Identify which cell holds the provided text, then report its (x, y) central coordinate. 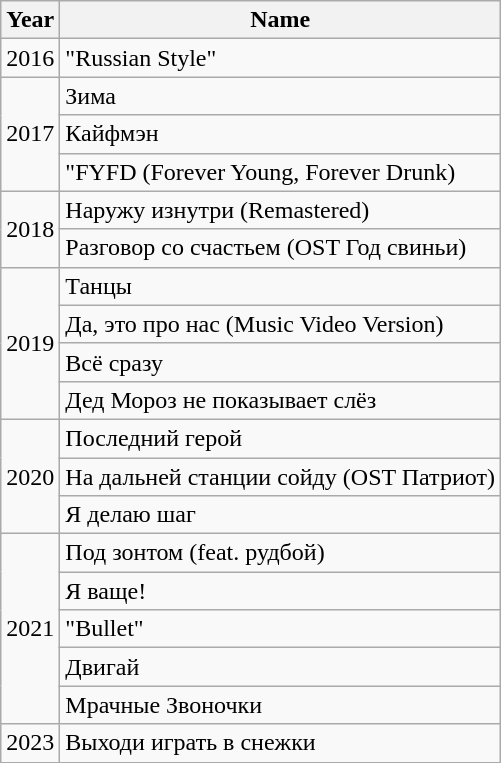
Всё сразу (280, 362)
Кайфмэн (280, 134)
"FYFD (Forever Young, Forever Drunk) (280, 172)
Да, это про нас (Music Video Version) (280, 324)
Name (280, 20)
Двигай (280, 667)
Я ваще! (280, 591)
"Bullet" (280, 629)
Наружу изнутри (Remastered) (280, 210)
2020 (30, 476)
Последний герой (280, 438)
На дальней станции сойду (OST Патриот) (280, 477)
2017 (30, 134)
Танцы (280, 286)
2023 (30, 743)
2021 (30, 629)
Дед Мороз не показывает слёз (280, 400)
"Russian Style" (280, 58)
Выходи играть в снежки (280, 743)
Я делаю шаг (280, 515)
2018 (30, 229)
Year (30, 20)
2016 (30, 58)
Под зонтом (feat. рудбой) (280, 553)
Разговор со счастьем (OST Год свиньи) (280, 248)
Зима (280, 96)
2019 (30, 343)
Мрачные Звоночки (280, 705)
